Determine the [x, y] coordinate at the center of the cell enclosing the given text.  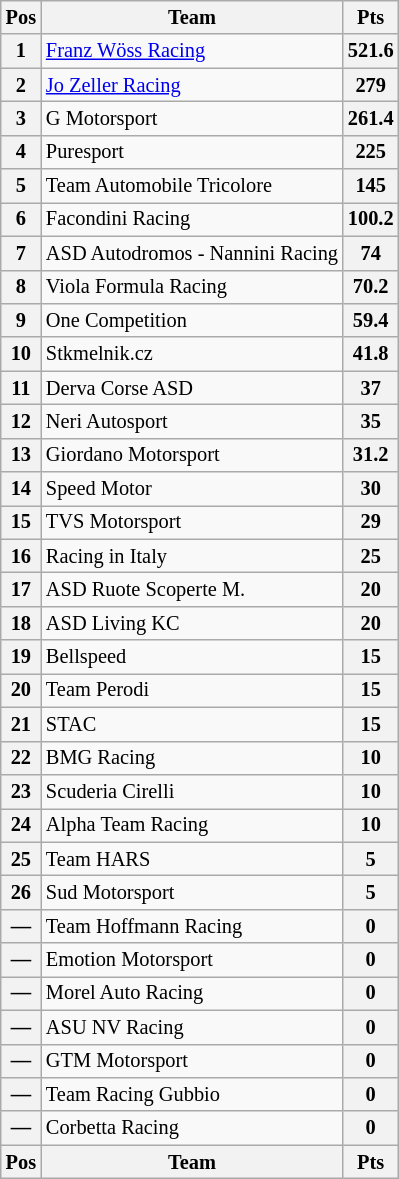
24 [21, 825]
225 [371, 152]
1 [21, 51]
ASD Ruote Scoperte M. [192, 589]
35 [371, 421]
Racing in Italy [192, 556]
Franz Wöss Racing [192, 51]
GTM Motorsport [192, 1061]
30 [371, 489]
Corbetta Racing [192, 1128]
Scuderia Cirelli [192, 791]
3 [21, 118]
Stkmelnik.cz [192, 354]
261.4 [371, 118]
521.6 [371, 51]
Team Automobile Tricolore [192, 186]
Derva Corse ASD [192, 388]
Giordano Motorsport [192, 455]
One Competition [192, 320]
Facondini Racing [192, 219]
9 [21, 320]
STAC [192, 724]
Speed Motor [192, 489]
26 [21, 892]
37 [371, 388]
Alpha Team Racing [192, 825]
6 [21, 219]
31.2 [371, 455]
G Motorsport [192, 118]
59.4 [371, 320]
Team HARS [192, 859]
23 [21, 791]
Sud Motorsport [192, 892]
18 [21, 623]
2 [21, 85]
16 [21, 556]
21 [21, 724]
4 [21, 152]
ASU NV Racing [192, 1027]
ASD Autodromos - Nannini Racing [192, 253]
Jo Zeller Racing [192, 85]
41.8 [371, 354]
Team Perodi [192, 690]
13 [21, 455]
145 [371, 186]
Emotion Motorsport [192, 960]
29 [371, 522]
17 [21, 589]
Viola Formula Racing [192, 287]
BMG Racing [192, 758]
Bellspeed [192, 657]
279 [371, 85]
14 [21, 489]
11 [21, 388]
Morel Auto Racing [192, 993]
8 [21, 287]
Team Racing Gubbio [192, 1094]
12 [21, 421]
74 [371, 253]
100.2 [371, 219]
7 [21, 253]
19 [21, 657]
70.2 [371, 287]
22 [21, 758]
TVS Motorsport [192, 522]
Neri Autosport [192, 421]
ASD Living KC [192, 623]
Team Hoffmann Racing [192, 926]
Puresport [192, 152]
